Extract the (X, Y) coordinate from the center of the cell holding the provided text.  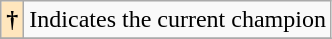
† (12, 20)
Indicates the current champion (178, 20)
